From the cell containing the given text, extract its center point as [x, y] coordinate. 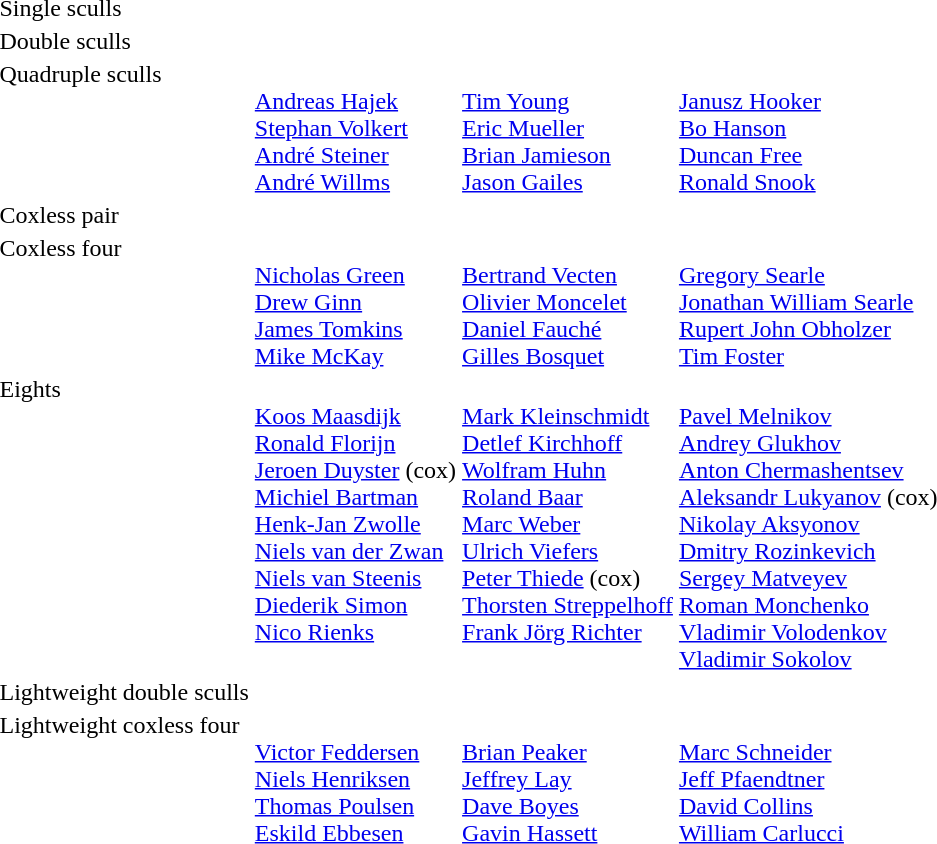
Bertrand VectenOlivier MonceletDaniel FauchéGilles Bosquet [568, 302]
Andreas HajekStephan VolkertAndré SteinerAndré Willms [355, 128]
Mark KleinschmidtDetlef KirchhoffWolfram HuhnRoland BaarMarc WeberUlrich ViefersPeter Thiede (cox)Thorsten StreppelhoffFrank Jörg Richter [568, 524]
Tim YoungEric MuellerBrian JamiesonJason Gailes [568, 128]
Koos MaasdijkRonald FlorijnJeroen Duyster (cox)Michiel BartmanHenk-Jan ZwolleNiels van der ZwanNiels van SteenisDiederik SimonNico Rienks [355, 524]
Nicholas GreenDrew GinnJames TomkinsMike McKay [355, 302]
